Find where the given text appears and provide that cell's center as (x, y) coordinate. 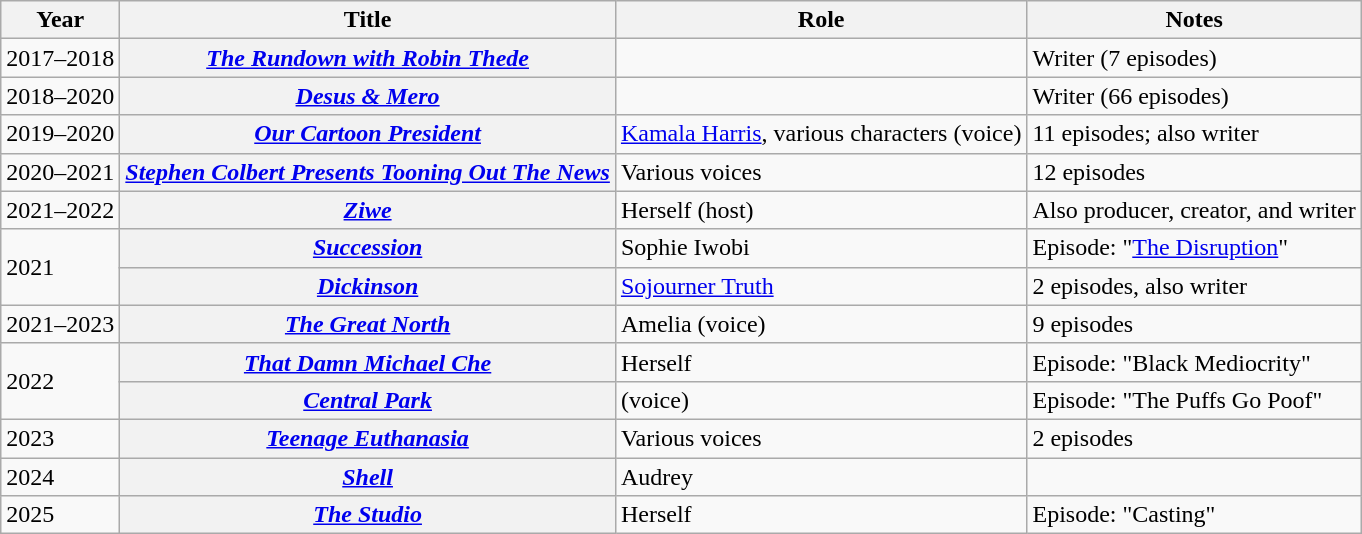
2025 (60, 515)
Episode: "The Puffs Go Poof" (1194, 400)
Writer (7 episodes) (1194, 58)
Central Park (368, 400)
Episode: "Black Mediocrity" (1194, 362)
Audrey (821, 477)
9 episodes (1194, 324)
2021 (60, 267)
Shell (368, 477)
Notes (1194, 20)
Title (368, 20)
Dickinson (368, 286)
2020–2021 (60, 172)
Desus & Mero (368, 96)
Our Cartoon President (368, 134)
Kamala Harris, various characters (voice) (821, 134)
2 episodes, also writer (1194, 286)
2023 (60, 438)
Amelia (voice) (821, 324)
Writer (66 episodes) (1194, 96)
2017–2018 (60, 58)
2022 (60, 381)
Ziwe (368, 210)
Episode: "The Disruption" (1194, 248)
2021–2023 (60, 324)
The Great North (368, 324)
That Damn Michael Che (368, 362)
Sojourner Truth (821, 286)
2018–2020 (60, 96)
2019–2020 (60, 134)
2 episodes (1194, 438)
12 episodes (1194, 172)
Succession (368, 248)
Role (821, 20)
(voice) (821, 400)
Year (60, 20)
Herself (host) (821, 210)
Also producer, creator, and writer (1194, 210)
Stephen Colbert Presents Tooning Out The News (368, 172)
2024 (60, 477)
Teenage Euthanasia (368, 438)
Episode: "Casting" (1194, 515)
2021–2022 (60, 210)
The Studio (368, 515)
Sophie Iwobi (821, 248)
The Rundown with Robin Thede (368, 58)
11 episodes; also writer (1194, 134)
